Find where the given text appears and provide that cell's center as [x, y] coordinate. 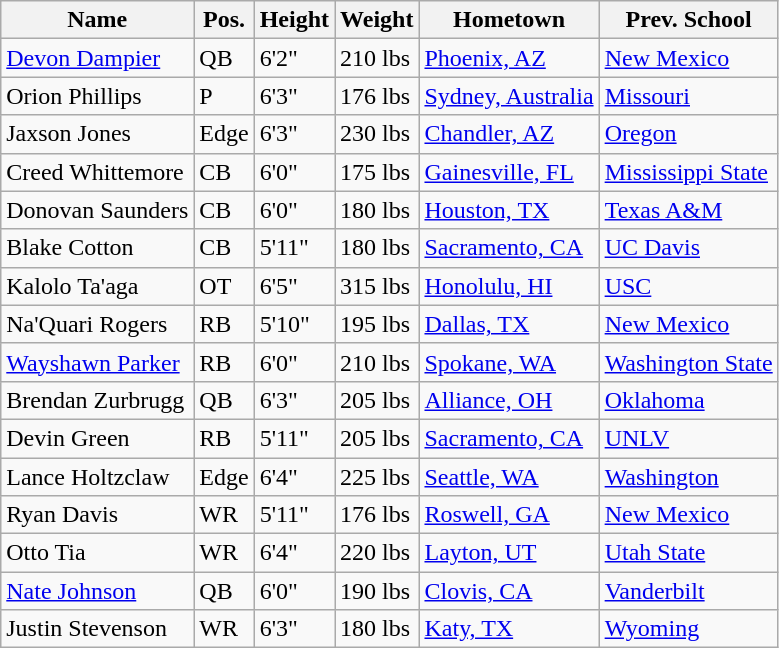
UNLV [688, 438]
Kalolo Ta'aga [98, 286]
220 lbs [377, 553]
Missouri [688, 96]
Otto Tia [98, 553]
Name [98, 20]
Phoenix, AZ [509, 58]
Na'Quari Rogers [98, 324]
Sydney, Australia [509, 96]
6'5" [294, 286]
Orion Phillips [98, 96]
Seattle, WA [509, 477]
Houston, TX [509, 210]
Roswell, GA [509, 515]
Gainesville, FL [509, 172]
Mississippi State [688, 172]
Weight [377, 20]
Wayshawn Parker [98, 362]
Jaxson Jones [98, 134]
225 lbs [377, 477]
Honolulu, HI [509, 286]
Ryan Davis [98, 515]
Utah State [688, 553]
Alliance, OH [509, 400]
5'10" [294, 324]
Texas A&M [688, 210]
Hometown [509, 20]
195 lbs [377, 324]
P [224, 96]
Prev. School [688, 20]
Katy, TX [509, 629]
Devin Green [98, 438]
Layton, UT [509, 553]
Clovis, CA [509, 591]
Blake Cotton [98, 248]
Washington State [688, 362]
Oregon [688, 134]
Oklahoma [688, 400]
Nate Johnson [98, 591]
175 lbs [377, 172]
Spokane, WA [509, 362]
Height [294, 20]
UC Davis [688, 248]
Devon Dampier [98, 58]
Lance Holtzclaw [98, 477]
315 lbs [377, 286]
Creed Whittemore [98, 172]
OT [224, 286]
USC [688, 286]
Pos. [224, 20]
Washington [688, 477]
6'2" [294, 58]
Donovan Saunders [98, 210]
Justin Stevenson [98, 629]
190 lbs [377, 591]
230 lbs [377, 134]
Chandler, AZ [509, 134]
Vanderbilt [688, 591]
Dallas, TX [509, 324]
Wyoming [688, 629]
Brendan Zurbrugg [98, 400]
